Return (X, Y) of the center of cell containing provided text 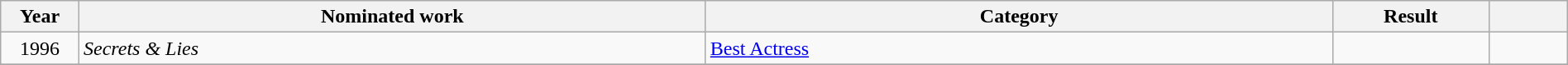
Category (1019, 17)
Year (40, 17)
Best Actress (1019, 48)
Result (1411, 17)
Nominated work (392, 17)
1996 (40, 48)
Secrets & Lies (392, 48)
